Return (x, y) of the center of cell containing provided text 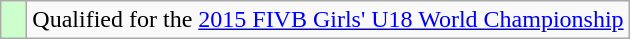
Qualified for the 2015 FIVB Girls' U18 World Championship (328, 20)
